From the cell containing the given text, extract its center point as (X, Y) coordinate. 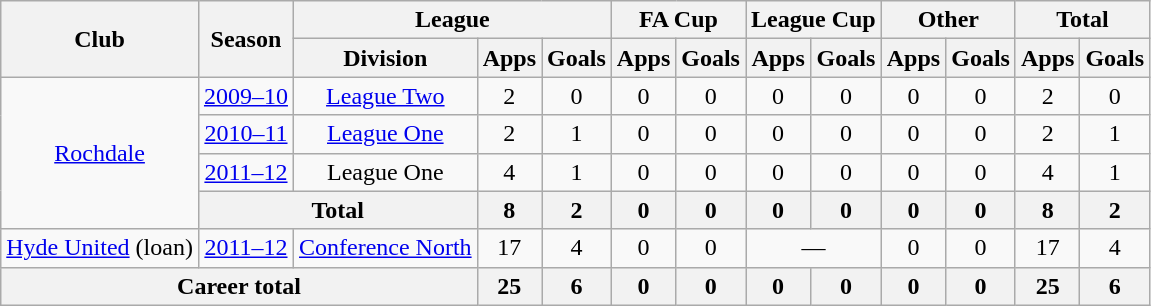
Rochdale (100, 153)
Club (100, 39)
Career total (239, 286)
Season (246, 39)
Hyde United (loan) (100, 248)
2009–10 (246, 96)
League Cup (814, 20)
Other (948, 20)
FA Cup (678, 20)
2010–11 (246, 134)
Conference North (385, 248)
League Two (385, 96)
League (452, 20)
— (814, 248)
Division (385, 58)
